Search for the cell housing the specified text and yield its (X, Y) center coordinate. 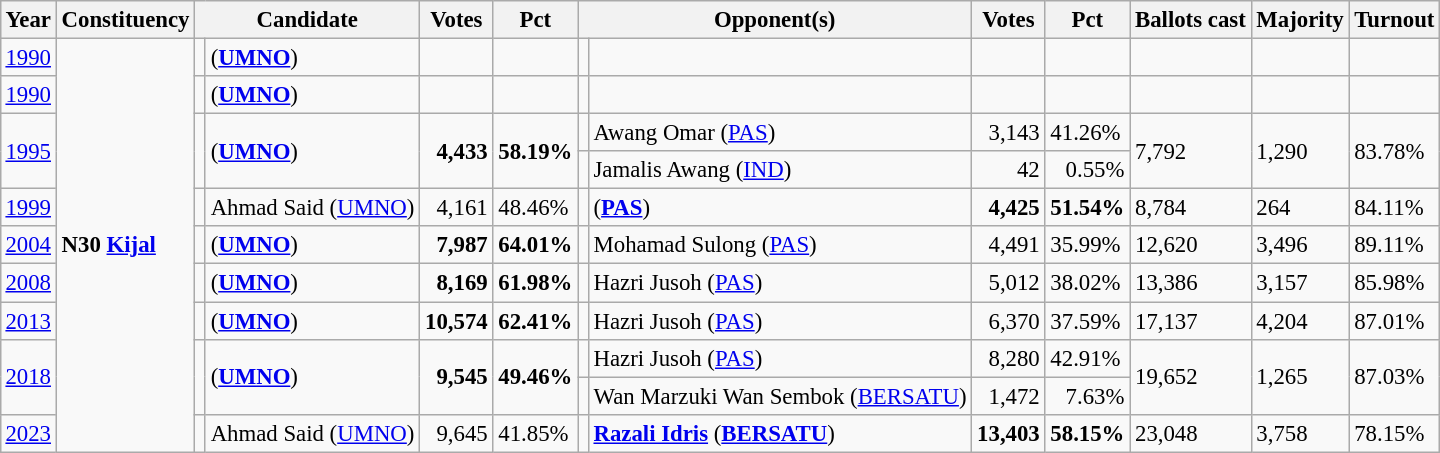
4,433 (456, 152)
2023 (28, 433)
8,784 (1190, 208)
4,425 (1008, 208)
Year (28, 20)
58.19% (536, 152)
Mohamad Sulong (PAS) (780, 245)
9,645 (456, 433)
23,048 (1190, 433)
89.11% (1394, 245)
Turnout (1394, 20)
78.15% (1394, 433)
58.15% (1088, 433)
62.41% (536, 321)
85.98% (1394, 283)
2013 (28, 321)
84.11% (1394, 208)
64.01% (536, 245)
12,620 (1190, 245)
10,574 (456, 321)
5,012 (1008, 283)
(PAS) (780, 208)
Awang Omar (PAS) (780, 133)
3,758 (1300, 433)
0.55% (1088, 170)
Ballots cast (1190, 20)
2008 (28, 283)
3,157 (1300, 283)
1,265 (1300, 376)
87.03% (1394, 376)
264 (1300, 208)
41.26% (1088, 133)
7.63% (1088, 396)
49.46% (536, 376)
4,204 (1300, 321)
38.02% (1088, 283)
N30 Kijal (125, 245)
Candidate (308, 20)
3,496 (1300, 245)
Opponent(s) (775, 20)
Wan Marzuki Wan Sembok (BERSATU) (780, 396)
Razali Idris (BERSATU) (780, 433)
17,137 (1190, 321)
51.54% (1088, 208)
13,386 (1190, 283)
3,143 (1008, 133)
42 (1008, 170)
Majority (1300, 20)
9,545 (456, 376)
Jamalis Awang (IND) (780, 170)
8,169 (456, 283)
Constituency (125, 20)
1,290 (1300, 152)
2018 (28, 376)
87.01% (1394, 321)
13,403 (1008, 433)
42.91% (1088, 358)
1995 (28, 152)
4,161 (456, 208)
7,987 (456, 245)
83.78% (1394, 152)
48.46% (536, 208)
6,370 (1008, 321)
37.59% (1088, 321)
1999 (28, 208)
35.99% (1088, 245)
2004 (28, 245)
19,652 (1190, 376)
4,491 (1008, 245)
7,792 (1190, 152)
1,472 (1008, 396)
41.85% (536, 433)
8,280 (1008, 358)
61.98% (536, 283)
